Return (X, Y) of the center of cell containing provided text 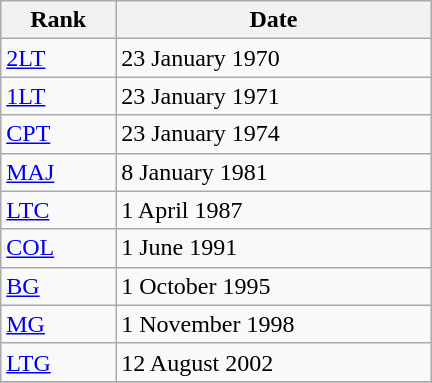
LTG (58, 362)
1LT (58, 96)
23 January 1970 (274, 58)
12 August 2002 (274, 362)
MAJ (58, 172)
23 January 1974 (274, 134)
1 November 1998 (274, 324)
Date (274, 20)
23 January 1971 (274, 96)
Rank (58, 20)
1 April 1987 (274, 210)
8 January 1981 (274, 172)
LTC (58, 210)
BG (58, 286)
1 October 1995 (274, 286)
CPT (58, 134)
1 June 1991 (274, 248)
MG (58, 324)
2LT (58, 58)
COL (58, 248)
